Extract the [X, Y] coordinate from the center of the cell holding the provided text.  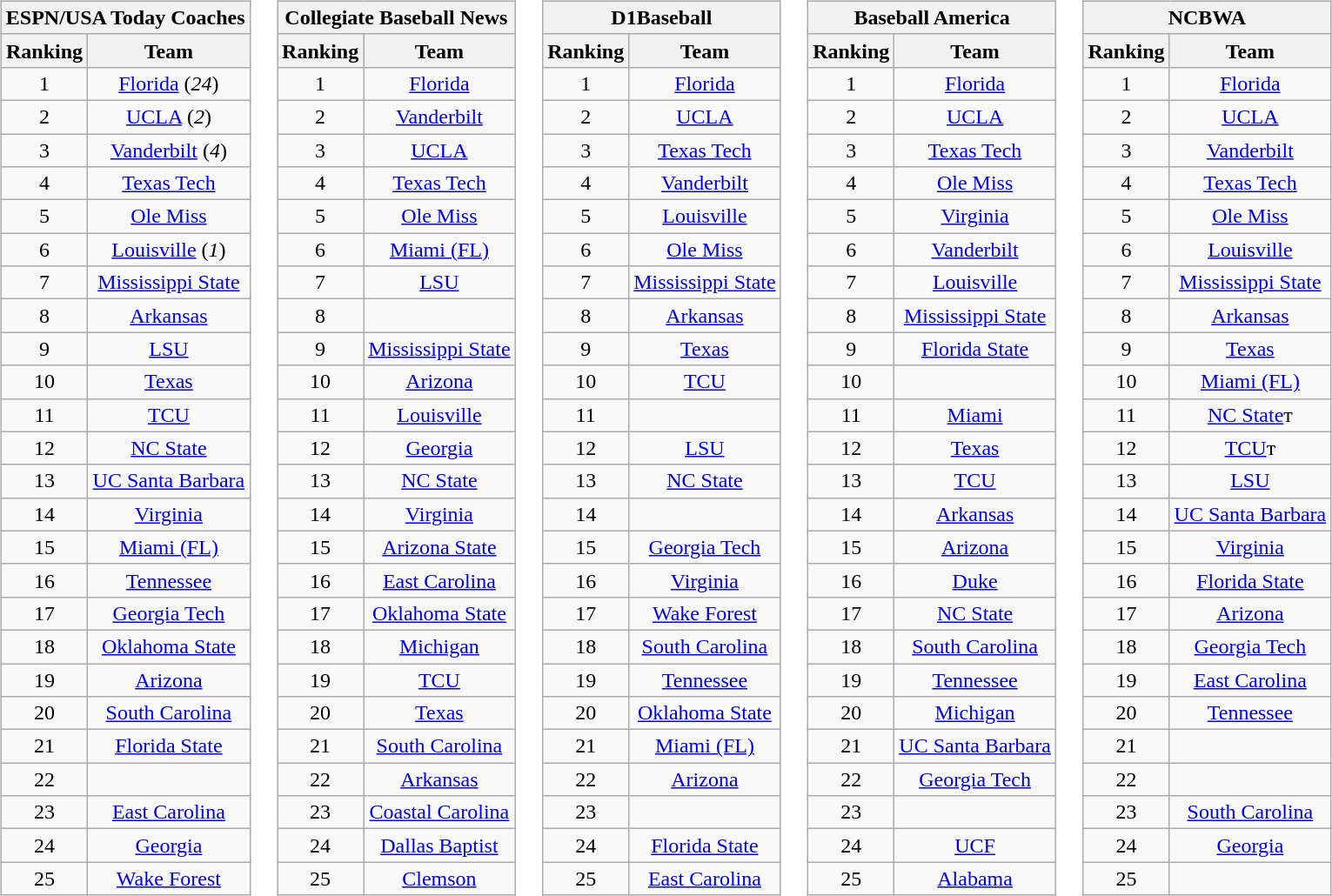
Arizona State [439, 547]
Clemson [439, 879]
Baseball America [933, 17]
NC Stateт [1250, 415]
Dallas Baptist [439, 846]
NCBWA [1208, 17]
D1Baseball [662, 17]
Louisville (1) [169, 250]
TCUт [1250, 448]
Duke [975, 580]
ESPN/USA Today Coaches [125, 17]
Coastal Carolina [439, 812]
Collegiate Baseball News [397, 17]
Florida (24) [169, 84]
UCF [975, 846]
UCLA (2) [169, 117]
Vanderbilt (4) [169, 150]
Alabama [975, 879]
Miami [975, 415]
